Output the (x, y) coordinate of the center of the cell containing the given text.  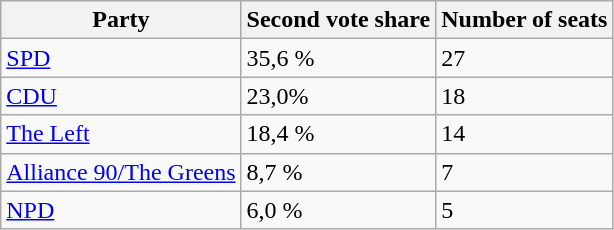
CDU (121, 96)
23,0% (338, 96)
NPD (121, 210)
SPD (121, 58)
Party (121, 20)
5 (524, 210)
7 (524, 172)
8,7 % (338, 172)
18 (524, 96)
35,6 % (338, 58)
6,0 % (338, 210)
Second vote share (338, 20)
27 (524, 58)
Alliance 90/The Greens (121, 172)
14 (524, 134)
18,4 % (338, 134)
The Left (121, 134)
Number of seats (524, 20)
